Pinpoint the cell where the given text exists, returning its [x, y] midpoint coordinate. 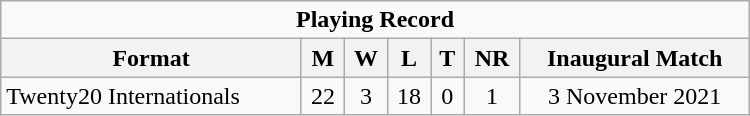
0 [448, 96]
18 [410, 96]
M [322, 58]
Inaugural Match [634, 58]
NR [492, 58]
L [410, 58]
W [366, 58]
T [448, 58]
Playing Record [375, 20]
1 [492, 96]
Format [152, 58]
Twenty20 Internationals [152, 96]
22 [322, 96]
3 [366, 96]
3 November 2021 [634, 96]
